Extract the [x, y] coordinate from the center of the cell holding the provided text.  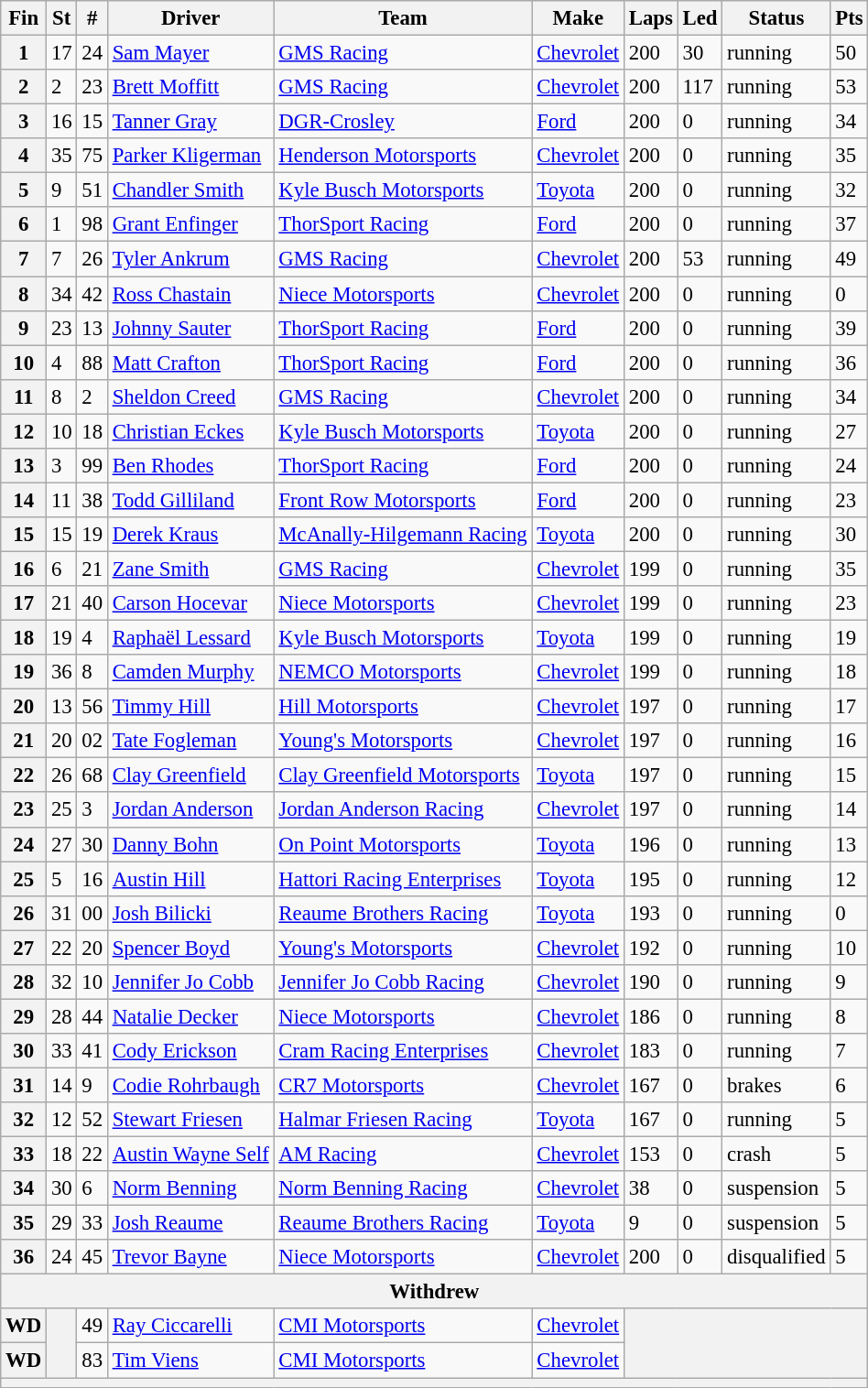
Ben Rhodes [190, 466]
Henderson Motorsports [403, 156]
Timmy Hill [190, 707]
Withdrew [434, 1292]
Jennifer Jo Cobb Racing [403, 982]
00 [92, 913]
Sheldon Creed [190, 396]
Carson Hocevar [190, 603]
153 [650, 1155]
51 [92, 190]
52 [92, 1120]
Raphaël Lessard [190, 638]
Norm Benning [190, 1188]
192 [650, 948]
Hattori Racing Enterprises [403, 879]
40 [92, 603]
Fin [24, 18]
Derek Kraus [190, 535]
NEMCO Motorsports [403, 672]
42 [92, 294]
Camden Murphy [190, 672]
Cram Racing Enterprises [403, 1051]
02 [92, 741]
crash [776, 1155]
Led [700, 18]
Clay Greenfield [190, 775]
75 [92, 156]
On Point Motorsports [403, 844]
Danny Bohn [190, 844]
Clay Greenfield Motorsports [403, 775]
37 [850, 224]
Trevor Bayne [190, 1257]
Norm Benning Racing [403, 1188]
50 [850, 53]
McAnally-Hilgemann Racing [403, 535]
Jennifer Jo Cobb [190, 982]
Ross Chastain [190, 294]
68 [92, 775]
DGR-Crosley [403, 122]
83 [92, 1361]
St [62, 18]
brakes [776, 1085]
Christian Eckes [190, 431]
Tim Viens [190, 1361]
Codie Rohrbaugh [190, 1085]
Josh Reaume [190, 1223]
Jordan Anderson [190, 810]
195 [650, 879]
Jordan Anderson Racing [403, 810]
Cody Erickson [190, 1051]
Team [403, 18]
88 [92, 363]
Austin Wayne Self [190, 1155]
183 [650, 1051]
Halmar Friesen Racing [403, 1120]
41 [92, 1051]
44 [92, 1016]
186 [650, 1016]
Parker Kligerman [190, 156]
Todd Gilliland [190, 500]
39 [850, 328]
Chandler Smith [190, 190]
Brett Moffitt [190, 87]
Front Row Motorsports [403, 500]
Pts [850, 18]
Grant Enfinger [190, 224]
disqualified [776, 1257]
56 [92, 707]
193 [650, 913]
Laps [650, 18]
Johnny Sauter [190, 328]
AM Racing [403, 1155]
99 [92, 466]
Sam Mayer [190, 53]
Natalie Decker [190, 1016]
190 [650, 982]
Stewart Friesen [190, 1120]
196 [650, 844]
Status [776, 18]
45 [92, 1257]
117 [700, 87]
# [92, 18]
Tate Fogleman [190, 741]
Matt Crafton [190, 363]
Make [578, 18]
Zane Smith [190, 569]
Ray Ciccarelli [190, 1327]
Hill Motorsports [403, 707]
Austin Hill [190, 879]
Tyler Ankrum [190, 259]
Spencer Boyd [190, 948]
Driver [190, 18]
CR7 Motorsports [403, 1085]
Josh Bilicki [190, 913]
98 [92, 224]
Tanner Gray [190, 122]
